Return the [x, y] coordinate for the center point of the cell that contains the specified text.  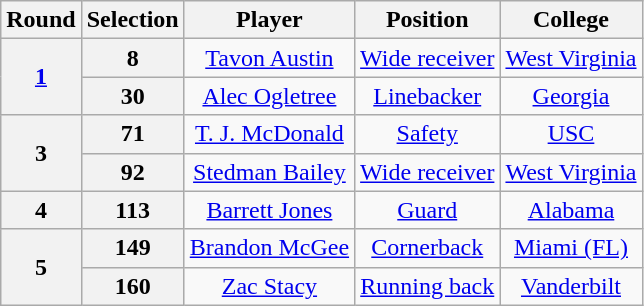
Tavon Austin [269, 58]
College [571, 20]
149 [132, 248]
Vanderbilt [571, 286]
T. J. McDonald [269, 134]
160 [132, 286]
Stedman Bailey [269, 172]
71 [132, 134]
Georgia [571, 96]
Alec Ogletree [269, 96]
Guard [428, 210]
Linebacker [428, 96]
Zac Stacy [269, 286]
Running back [428, 286]
Position [428, 20]
4 [41, 210]
Safety [428, 134]
Selection [132, 20]
Alabama [571, 210]
113 [132, 210]
Player [269, 20]
Cornerback [428, 248]
Brandon McGee [269, 248]
Miami (FL) [571, 248]
30 [132, 96]
8 [132, 58]
5 [41, 267]
Barrett Jones [269, 210]
3 [41, 153]
1 [41, 77]
USC [571, 134]
Round [41, 20]
92 [132, 172]
